Locate the cell with the specified text and output its (X, Y) center coordinate. 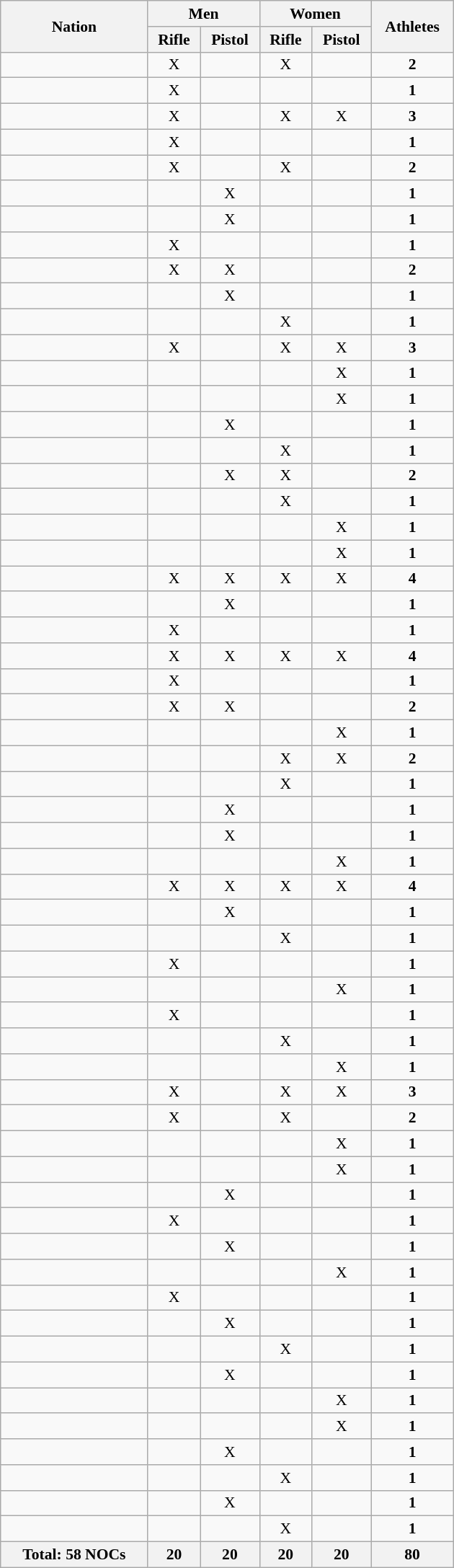
Men (203, 14)
80 (412, 1555)
Nation (74, 26)
Athletes (412, 26)
Total: 58 NOCs (74, 1555)
Women (316, 14)
